Detect which cell encompasses the target text, then output its (X, Y) center coordinate. 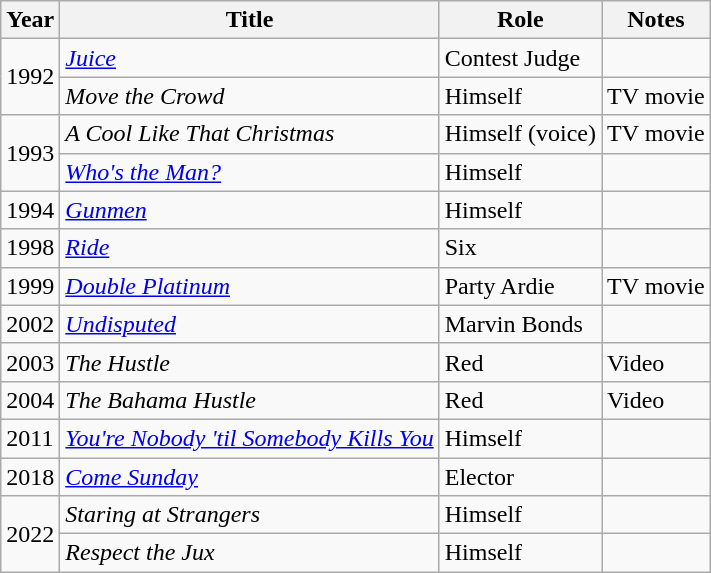
Staring at Strangers (250, 515)
Title (250, 20)
2022 (30, 534)
Party Ardie (520, 286)
1992 (30, 77)
Double Platinum (250, 286)
1993 (30, 153)
Ride (250, 248)
The Hustle (250, 362)
2004 (30, 400)
Respect the Jux (250, 553)
2011 (30, 438)
Gunmen (250, 210)
Move the Crowd (250, 96)
Year (30, 20)
The Bahama Hustle (250, 400)
Notes (656, 20)
2003 (30, 362)
2002 (30, 324)
You're Nobody 'til Somebody Kills You (250, 438)
1999 (30, 286)
1994 (30, 210)
Juice (250, 58)
2018 (30, 477)
Marvin Bonds (520, 324)
Come Sunday (250, 477)
Six (520, 248)
Contest Judge (520, 58)
1998 (30, 248)
Undisputed (250, 324)
Who's the Man? (250, 172)
A Cool Like That Christmas (250, 134)
Himself (voice) (520, 134)
Role (520, 20)
Elector (520, 477)
